For the text-containing cell, return its midpoint in (X, Y) coordinate format. 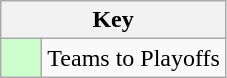
Key (114, 20)
Teams to Playoffs (134, 58)
